Provide the (x, y) coordinate of the cell's center where the given text is located.  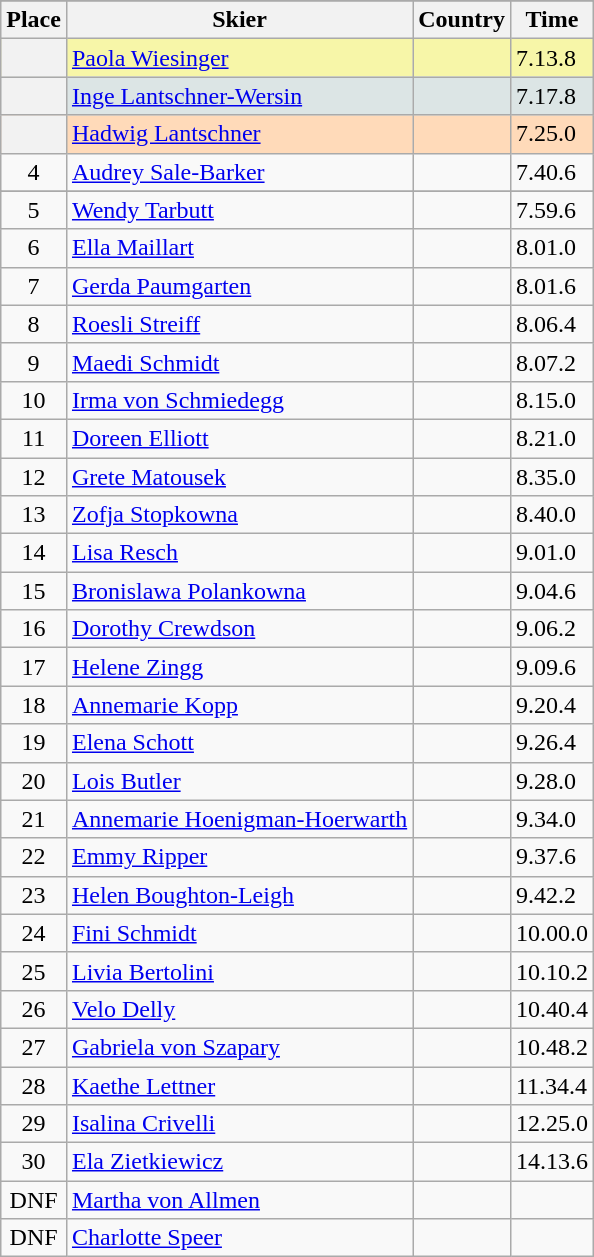
Fini Schmidt (239, 933)
15 (34, 591)
9.04.6 (552, 591)
7.17.8 (552, 96)
24 (34, 933)
Hadwig Lantschner (239, 134)
14 (34, 553)
Audrey Sale-Barker (239, 172)
Annemarie Kopp (239, 705)
Doreen Elliott (239, 438)
10 (34, 400)
16 (34, 629)
Kaethe Lettner (239, 1085)
17 (34, 667)
22 (34, 857)
12.25.0 (552, 1124)
Place (34, 20)
9.28.0 (552, 781)
Wendy Tarbutt (239, 210)
Irma von Schmiedegg (239, 400)
Emmy Ripper (239, 857)
13 (34, 515)
8.35.0 (552, 477)
14.13.6 (552, 1162)
7.40.6 (552, 172)
8.06.4 (552, 324)
8.01.6 (552, 286)
Time (552, 20)
7.25.0 (552, 134)
9.01.0 (552, 553)
18 (34, 705)
29 (34, 1124)
10.00.0 (552, 933)
8.07.2 (552, 362)
8.01.0 (552, 248)
Gerda Paumgarten (239, 286)
Gabriela von Szapary (239, 1047)
Lisa Resch (239, 553)
Bronislawa Polankowna (239, 591)
9.34.0 (552, 819)
10.10.2 (552, 971)
Isalina Crivelli (239, 1124)
9.42.2 (552, 895)
11 (34, 438)
11.34.4 (552, 1085)
21 (34, 819)
Paola Wiesinger (239, 58)
Martha von Allmen (239, 1200)
9.09.6 (552, 667)
8.21.0 (552, 438)
Skier (239, 20)
Livia Bertolini (239, 971)
Grete Matousek (239, 477)
Charlotte Speer (239, 1238)
30 (34, 1162)
9.20.4 (552, 705)
Roesli Streiff (239, 324)
8 (34, 324)
8.15.0 (552, 400)
8.40.0 (552, 515)
23 (34, 895)
Lois Butler (239, 781)
25 (34, 971)
Ela Zietkiewicz (239, 1162)
Elena Schott (239, 743)
5 (34, 210)
27 (34, 1047)
4 (34, 172)
Country (462, 20)
9.37.6 (552, 857)
9.26.4 (552, 743)
Inge Lantschner-Wersin (239, 96)
Helen Boughton-Leigh (239, 895)
7 (34, 286)
10.48.2 (552, 1047)
7.13.8 (552, 58)
Helene Zingg (239, 667)
7.59.6 (552, 210)
28 (34, 1085)
6 (34, 248)
Velo Delly (239, 1009)
Annemarie Hoenigman-Hoerwarth (239, 819)
Ella Maillart (239, 248)
Maedi Schmidt (239, 362)
20 (34, 781)
19 (34, 743)
12 (34, 477)
26 (34, 1009)
9.06.2 (552, 629)
Zofja Stopkowna (239, 515)
9 (34, 362)
10.40.4 (552, 1009)
Dorothy Crewdson (239, 629)
